Detect which cell encompasses the target text, then output its [X, Y] center coordinate. 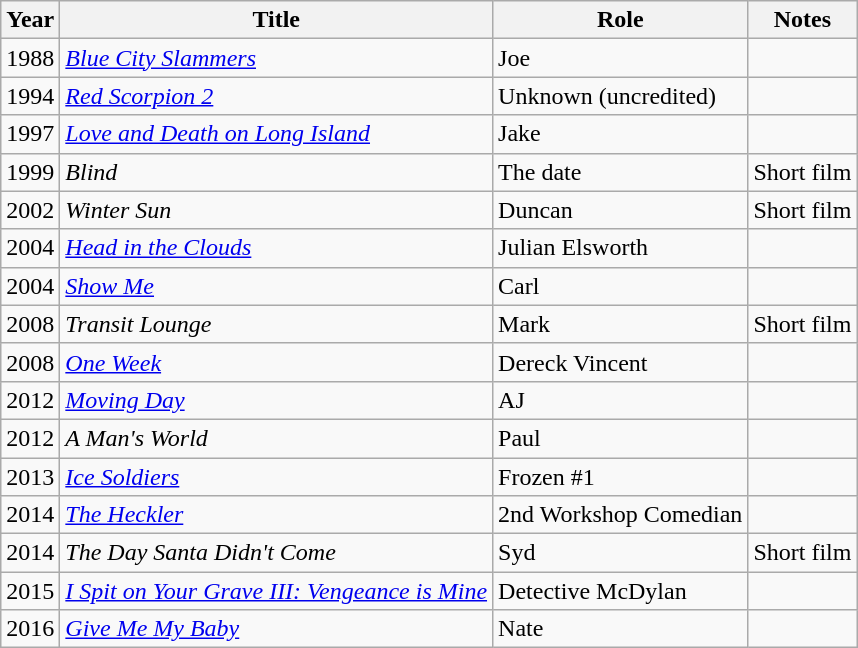
Notes [802, 20]
2016 [30, 629]
Give Me My Baby [276, 629]
2013 [30, 477]
A Man's World [276, 438]
Blue City Slammers [276, 58]
2nd Workshop Comedian [620, 515]
1997 [30, 134]
The Day Santa Didn't Come [276, 553]
Carl [620, 286]
Red Scorpion 2 [276, 96]
I Spit on Your Grave III: Vengeance is Mine [276, 591]
Paul [620, 438]
Title [276, 20]
Duncan [620, 210]
Transit Lounge [276, 324]
2015 [30, 591]
Role [620, 20]
Joe [620, 58]
Nate [620, 629]
The Heckler [276, 515]
2002 [30, 210]
Julian Elsworth [620, 248]
Winter Sun [276, 210]
1988 [30, 58]
The date [620, 172]
Moving Day [276, 400]
Dereck Vincent [620, 362]
Frozen #1 [620, 477]
Blind [276, 172]
Syd [620, 553]
Jake [620, 134]
Love and Death on Long Island [276, 134]
Mark [620, 324]
Year [30, 20]
1994 [30, 96]
1999 [30, 172]
AJ [620, 400]
Show Me [276, 286]
Head in the Clouds [276, 248]
Ice Soldiers [276, 477]
Unknown (uncredited) [620, 96]
One Week [276, 362]
Detective McDylan [620, 591]
